Find where the given text appears and provide that cell's center as (X, Y) coordinate. 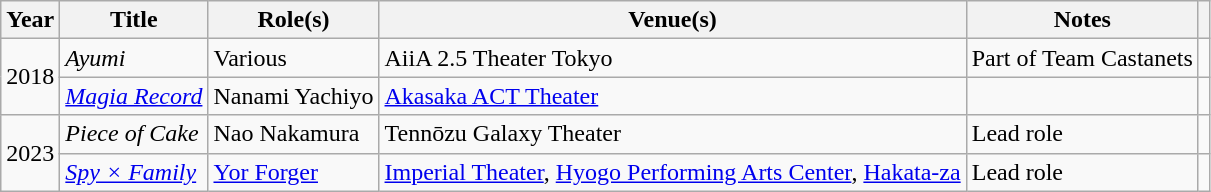
Notes (1082, 20)
Year (30, 20)
Various (294, 58)
Imperial Theater, Hyogo Performing Arts Center, Hakata-za (672, 172)
Ayumi (134, 58)
Nanami Yachiyo (294, 96)
Yor Forger (294, 172)
2023 (30, 153)
Tennōzu Galaxy Theater (672, 134)
Role(s) (294, 20)
AiiA 2.5 Theater Tokyo (672, 58)
2018 (30, 77)
Part of Team Castanets (1082, 58)
Title (134, 20)
Spy × Family (134, 172)
Venue(s) (672, 20)
Nao Nakamura (294, 134)
Akasaka ACT Theater (672, 96)
Piece of Cake (134, 134)
Magia Record (134, 96)
